Capture the cell that displays the provided text and extract its (x, y) central coordinate. 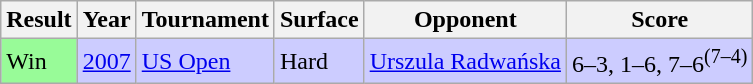
Hard (319, 62)
US Open (205, 62)
Score (659, 20)
Result (39, 20)
Tournament (205, 20)
6–3, 1–6, 7–6(7–4) (659, 62)
2007 (106, 62)
Surface (319, 20)
Win (39, 62)
Opponent (465, 20)
Year (106, 20)
Urszula Radwańska (465, 62)
